For the text-containing cell, return its midpoint in [X, Y] coordinate format. 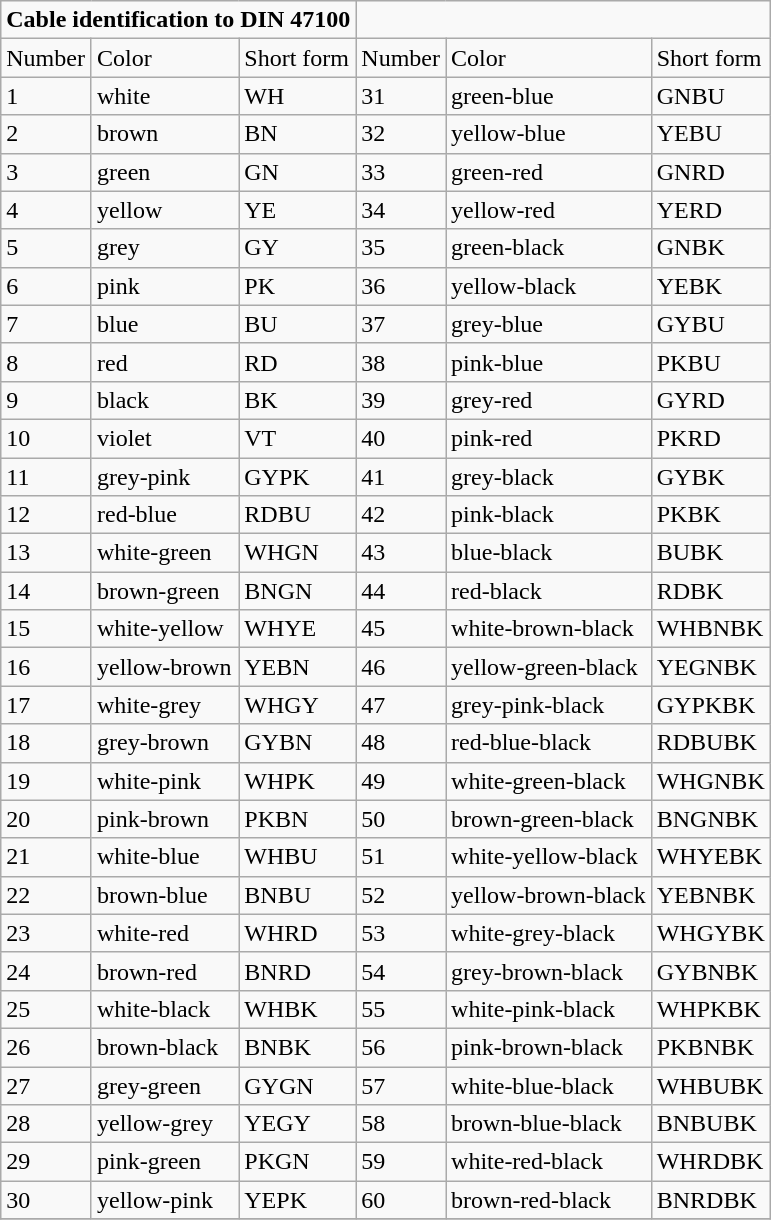
11 [46, 477]
RDBUBK [710, 743]
yellow-grey [164, 1124]
39 [401, 400]
GNRD [710, 172]
white-grey-black [549, 933]
grey-pink-black [549, 705]
YEBU [710, 134]
21 [46, 857]
PKBN [298, 819]
white-pink [164, 781]
red-blue [164, 515]
pink [164, 286]
brown-blue-black [549, 1124]
GYBNBK [710, 971]
28 [46, 1124]
white-black [164, 1009]
green [164, 172]
46 [401, 667]
grey-brown [164, 743]
40 [401, 438]
WHGN [298, 553]
25 [46, 1009]
BNBK [298, 1047]
brown-black [164, 1047]
YEBN [298, 667]
BNGN [298, 591]
yellow-black [549, 286]
grey-pink [164, 477]
WHRD [298, 933]
pink-black [549, 515]
47 [401, 705]
white [164, 96]
YERD [710, 210]
yellow-green-black [549, 667]
yellow-blue [549, 134]
14 [46, 591]
pink-green [164, 1162]
white-yellow-black [549, 857]
YE [298, 210]
PKBU [710, 362]
3 [46, 172]
60 [401, 1200]
BK [298, 400]
grey-black [549, 477]
brown-red-black [549, 1200]
29 [46, 1162]
48 [401, 743]
yellow-brown-black [549, 895]
GYPK [298, 477]
BUBK [710, 553]
WHGY [298, 705]
BNBUBK [710, 1124]
BU [298, 324]
white-green [164, 553]
RDBK [710, 591]
yellow-brown [164, 667]
black [164, 400]
pink-brown-black [549, 1047]
GYGN [298, 1085]
44 [401, 591]
WHRDBK [710, 1162]
49 [401, 781]
yellow-pink [164, 1200]
PK [298, 286]
42 [401, 515]
WHBK [298, 1009]
red [164, 362]
54 [401, 971]
WHPK [298, 781]
GYRD [710, 400]
PKBNBK [710, 1047]
GNBK [710, 248]
pink-brown [164, 819]
blue-black [549, 553]
BN [298, 134]
GY [298, 248]
white-blue-black [549, 1085]
20 [46, 819]
WHYE [298, 629]
grey-green [164, 1085]
white-red-black [549, 1162]
white-pink-black [549, 1009]
23 [46, 933]
WHBNBK [710, 629]
VT [298, 438]
31 [401, 96]
17 [46, 705]
white-yellow [164, 629]
36 [401, 286]
37 [401, 324]
43 [401, 553]
9 [46, 400]
27 [46, 1085]
RDBU [298, 515]
yellow-red [549, 210]
PKRD [710, 438]
2 [46, 134]
YEPK [298, 1200]
GNBU [710, 96]
white-brown-black [549, 629]
59 [401, 1162]
22 [46, 895]
YEGNBK [710, 667]
white-green-black [549, 781]
WHBU [298, 857]
15 [46, 629]
33 [401, 172]
red-black [549, 591]
WHPKBK [710, 1009]
pink-red [549, 438]
grey [164, 248]
WHGNBK [710, 781]
55 [401, 1009]
13 [46, 553]
45 [401, 629]
brown-green-black [549, 819]
1 [46, 96]
white-blue [164, 857]
WHBUBK [710, 1085]
41 [401, 477]
50 [401, 819]
green-blue [549, 96]
38 [401, 362]
10 [46, 438]
WH [298, 96]
7 [46, 324]
YEGY [298, 1124]
RD [298, 362]
16 [46, 667]
brown-blue [164, 895]
GYBK [710, 477]
PKGN [298, 1162]
30 [46, 1200]
pink-blue [549, 362]
32 [401, 134]
12 [46, 515]
18 [46, 743]
YEBK [710, 286]
35 [401, 248]
green-black [549, 248]
blue [164, 324]
4 [46, 210]
red-blue-black [549, 743]
26 [46, 1047]
BNRDBK [710, 1200]
green-red [549, 172]
57 [401, 1085]
yellow [164, 210]
BNRD [298, 971]
52 [401, 895]
6 [46, 286]
BNBU [298, 895]
brown-red [164, 971]
53 [401, 933]
34 [401, 210]
GN [298, 172]
GYPKBK [710, 705]
grey-blue [549, 324]
PKBK [710, 515]
8 [46, 362]
white-grey [164, 705]
GYBU [710, 324]
19 [46, 781]
WHGYBK [710, 933]
5 [46, 248]
Cable identification to DIN 47100 [178, 20]
WHYEBK [710, 857]
white-red [164, 933]
grey-brown-black [549, 971]
51 [401, 857]
56 [401, 1047]
violet [164, 438]
24 [46, 971]
brown-green [164, 591]
58 [401, 1124]
BNGNBK [710, 819]
brown [164, 134]
grey-red [549, 400]
GYBN [298, 743]
YEBNBK [710, 895]
